Identify which cell holds the provided text, then report its (x, y) central coordinate. 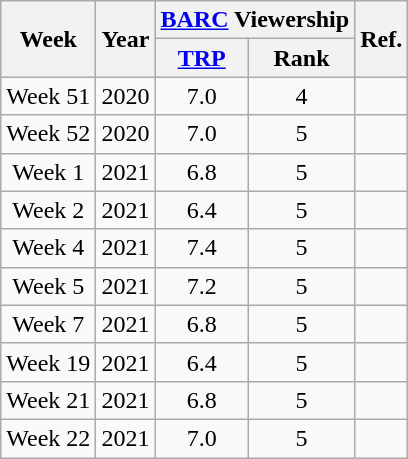
Week 19 (48, 362)
Rank (301, 58)
Week 22 (48, 438)
Week 7 (48, 324)
Week 5 (48, 286)
7.4 (202, 248)
Week 52 (48, 134)
Week 2 (48, 210)
Week 1 (48, 172)
Week 21 (48, 400)
7.2 (202, 286)
Week 4 (48, 248)
TRP (202, 58)
Year (126, 39)
4 (301, 96)
BARC Viewership (255, 20)
Ref. (382, 39)
Week (48, 39)
Week 51 (48, 96)
